Identify which cell holds the provided text, then report its [X, Y] central coordinate. 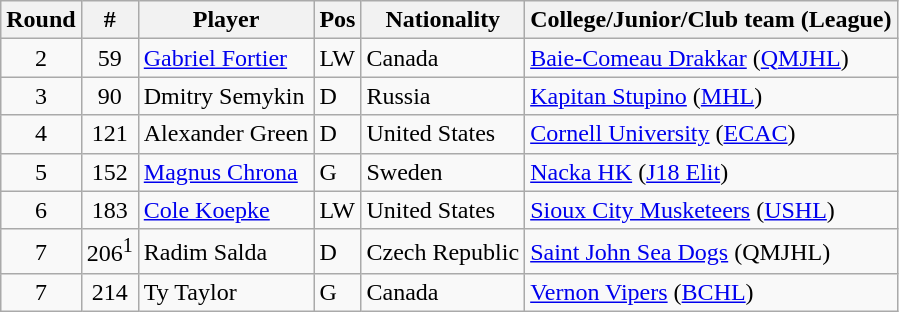
121 [110, 134]
Nacka HK (J18 Elit) [711, 172]
Player [226, 20]
Saint John Sea Dogs (QMJHL) [711, 252]
6 [41, 210]
Kapitan Stupino (MHL) [711, 96]
Pos [338, 20]
Round [41, 20]
Radim Salda [226, 252]
Ty Taylor [226, 293]
Sweden [443, 172]
Cole Koepke [226, 210]
4 [41, 134]
3 [41, 96]
# [110, 20]
Vernon Vipers (BCHL) [711, 293]
Czech Republic [443, 252]
Gabriel Fortier [226, 58]
College/Junior/Club team (League) [711, 20]
Nationality [443, 20]
2061 [110, 252]
59 [110, 58]
152 [110, 172]
214 [110, 293]
Cornell University (ECAC) [711, 134]
Alexander Green [226, 134]
Magnus Chrona [226, 172]
Russia [443, 96]
Dmitry Semykin [226, 96]
5 [41, 172]
Sioux City Musketeers (USHL) [711, 210]
183 [110, 210]
Baie-Comeau Drakkar (QMJHL) [711, 58]
2 [41, 58]
90 [110, 96]
